Return the [x, y] coordinate for the center point of the cell that contains the specified text.  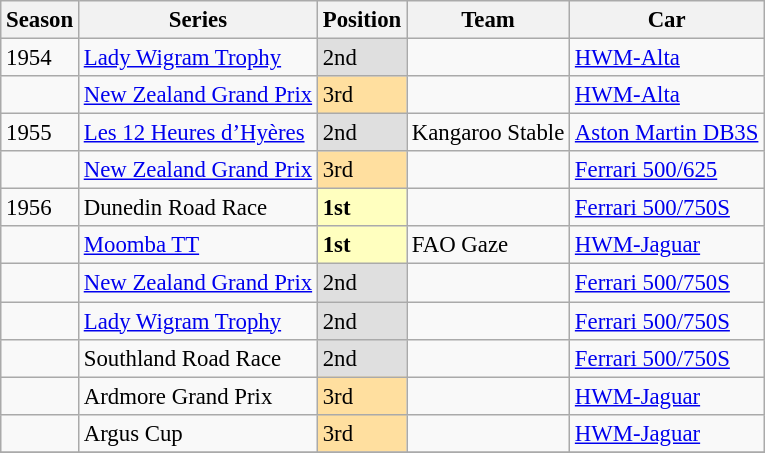
Southland Road Race [198, 358]
1954 [40, 58]
Moomba TT [198, 245]
FAO Gaze [488, 245]
Season [40, 20]
Dunedin Road Race [198, 208]
Aston Martin DB3S [667, 133]
Argus Cup [198, 433]
Team [488, 20]
Kangaroo Stable [488, 133]
Position [362, 20]
1955 [40, 133]
Ferrari 500/625 [667, 170]
Ardmore Grand Prix [198, 396]
Series [198, 20]
Les 12 Heures d’Hyères [198, 133]
1956 [40, 208]
Car [667, 20]
